Capture the cell that displays the provided text and extract its (X, Y) central coordinate. 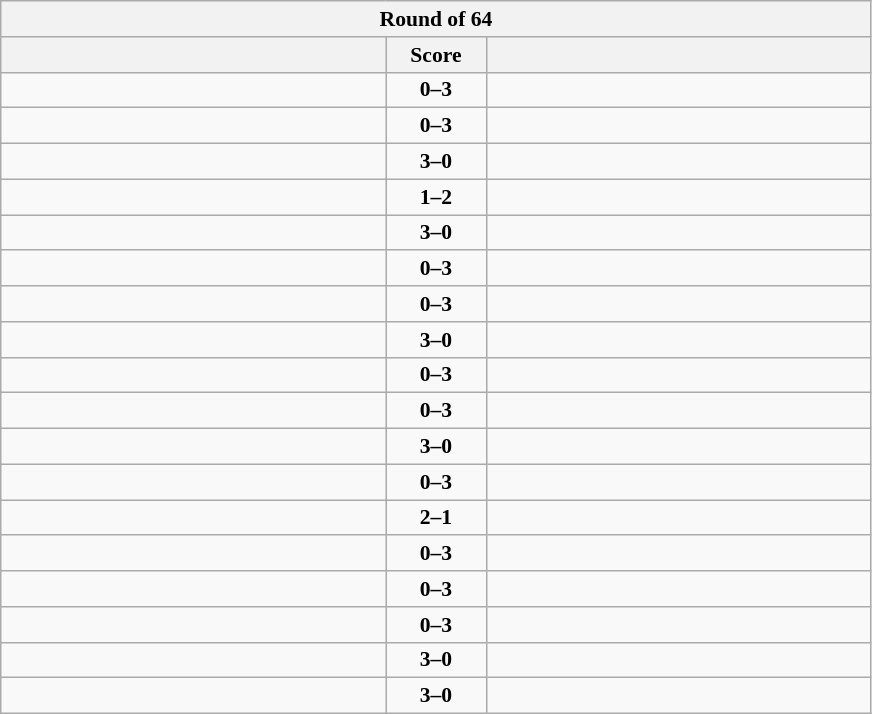
1–2 (436, 197)
Round of 64 (436, 19)
2–1 (436, 518)
Score (436, 55)
